Determine the [x, y] coordinate at the center of the cell enclosing the given text.  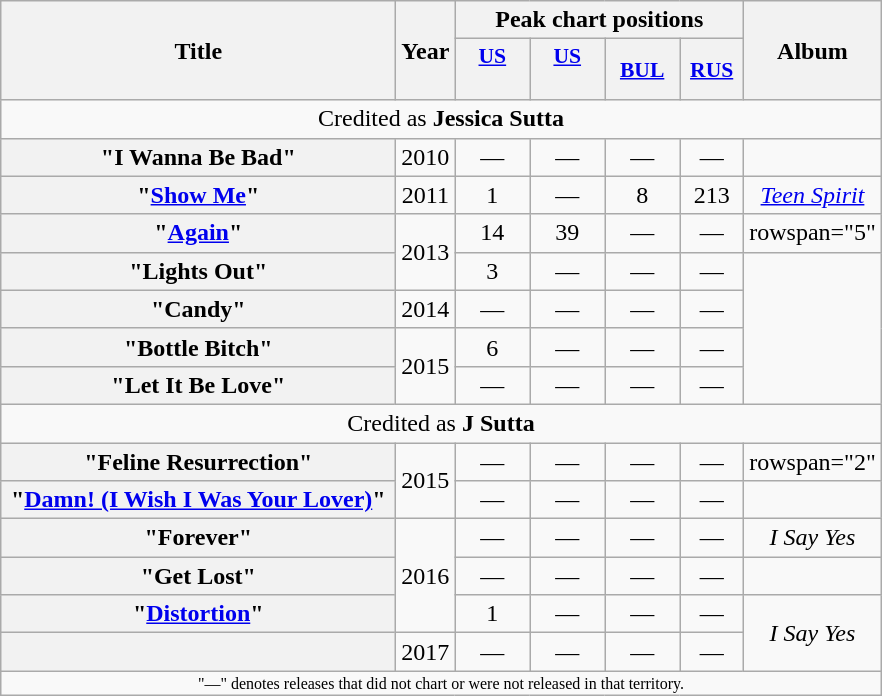
Credited as J Sutta [441, 423]
2017 [426, 652]
2010 [426, 157]
39 [568, 233]
2011 [426, 195]
"Damn! (I Wish I Was Your Lover)" [198, 500]
213 [712, 195]
"—" denotes releases that did not chart or were not released in that territory. [441, 683]
"Feline Resurrection" [198, 461]
"Again" [198, 233]
Peak chart positions [600, 20]
6 [492, 347]
8 [642, 195]
"Distortion" [198, 614]
2013 [426, 252]
14 [492, 233]
3 [492, 271]
rowspan="5" [813, 233]
Credited as Jessica Sutta [441, 119]
"Get Lost" [198, 576]
"Bottle Bitch" [198, 347]
2014 [426, 309]
RUS [712, 70]
"Forever" [198, 538]
"Lights Out" [198, 271]
"Let It Be Love" [198, 385]
2016 [426, 576]
Teen Spirit [813, 195]
rowspan="2" [813, 461]
BUL [642, 70]
"I Wanna Be Bad" [198, 157]
Album [813, 50]
"Candy" [198, 309]
Year [426, 50]
Title [198, 50]
"Show Me" [198, 195]
